Locate the cell with the specified text and output its [X, Y] center coordinate. 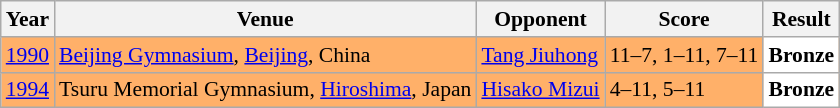
11–7, 1–11, 7–11 [684, 55]
Tsuru Memorial Gymnasium, Hiroshima, Japan [265, 90]
Beijing Gymnasium, Beijing, China [265, 55]
Tang Jiuhong [540, 55]
Result [801, 19]
Score [684, 19]
1994 [28, 90]
Hisako Mizui [540, 90]
Opponent [540, 19]
4–11, 5–11 [684, 90]
Venue [265, 19]
1990 [28, 55]
Year [28, 19]
